Output the (X, Y) coordinate of the center of the cell containing the given text.  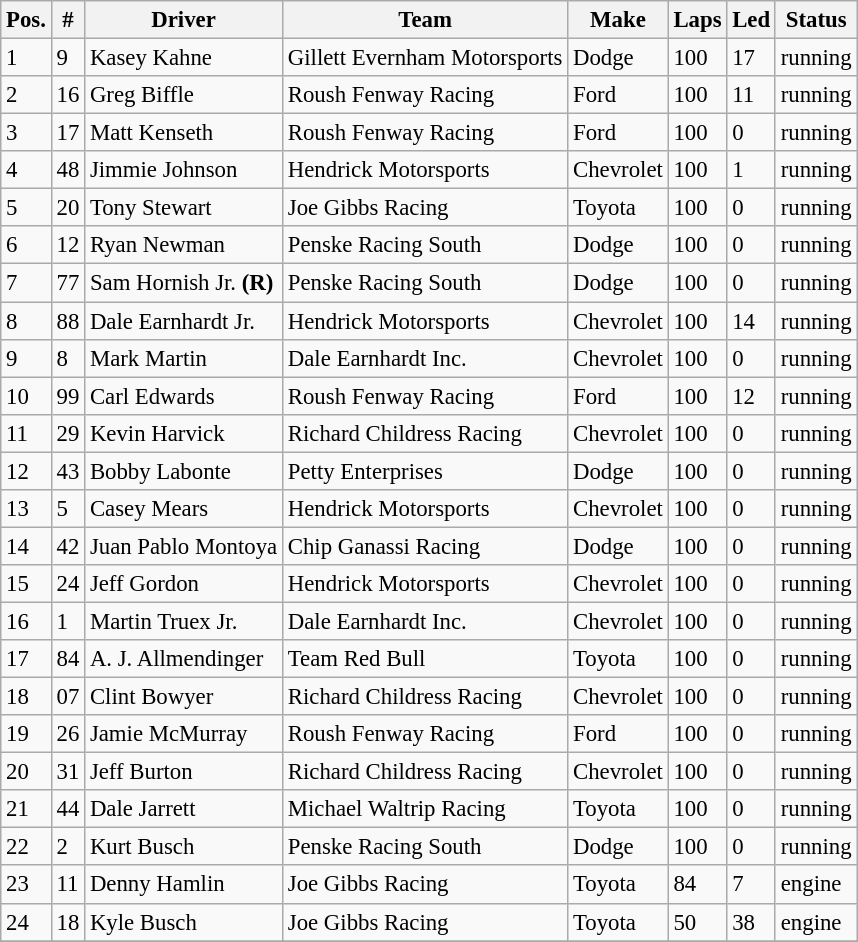
Casey Mears (184, 509)
Bobby Labonte (184, 471)
Laps (698, 20)
A. J. Allmendinger (184, 659)
Gillett Evernham Motorsports (424, 58)
Michael Waltrip Racing (424, 809)
19 (26, 734)
77 (68, 283)
10 (26, 396)
26 (68, 734)
3 (26, 133)
13 (26, 509)
15 (26, 584)
Matt Kenseth (184, 133)
Status (816, 20)
Pos. (26, 20)
22 (26, 847)
Chip Ganassi Racing (424, 546)
Sam Hornish Jr. (R) (184, 283)
99 (68, 396)
Greg Biffle (184, 95)
Juan Pablo Montoya (184, 546)
Dale Jarrett (184, 809)
23 (26, 885)
Led (752, 20)
Kevin Harvick (184, 433)
Ryan Newman (184, 245)
Make (618, 20)
4 (26, 170)
Jamie McMurray (184, 734)
Jeff Burton (184, 772)
42 (68, 546)
21 (26, 809)
Jimmie Johnson (184, 170)
29 (68, 433)
Kyle Busch (184, 922)
44 (68, 809)
43 (68, 471)
07 (68, 697)
Kurt Busch (184, 847)
Clint Bowyer (184, 697)
50 (698, 922)
88 (68, 321)
31 (68, 772)
Martin Truex Jr. (184, 621)
# (68, 20)
38 (752, 922)
Carl Edwards (184, 396)
Dale Earnhardt Jr. (184, 321)
Team Red Bull (424, 659)
Kasey Kahne (184, 58)
Mark Martin (184, 358)
6 (26, 245)
Driver (184, 20)
Team (424, 20)
Petty Enterprises (424, 471)
Jeff Gordon (184, 584)
Tony Stewart (184, 208)
Denny Hamlin (184, 885)
48 (68, 170)
